For the text-containing cell, return its midpoint in (x, y) coordinate format. 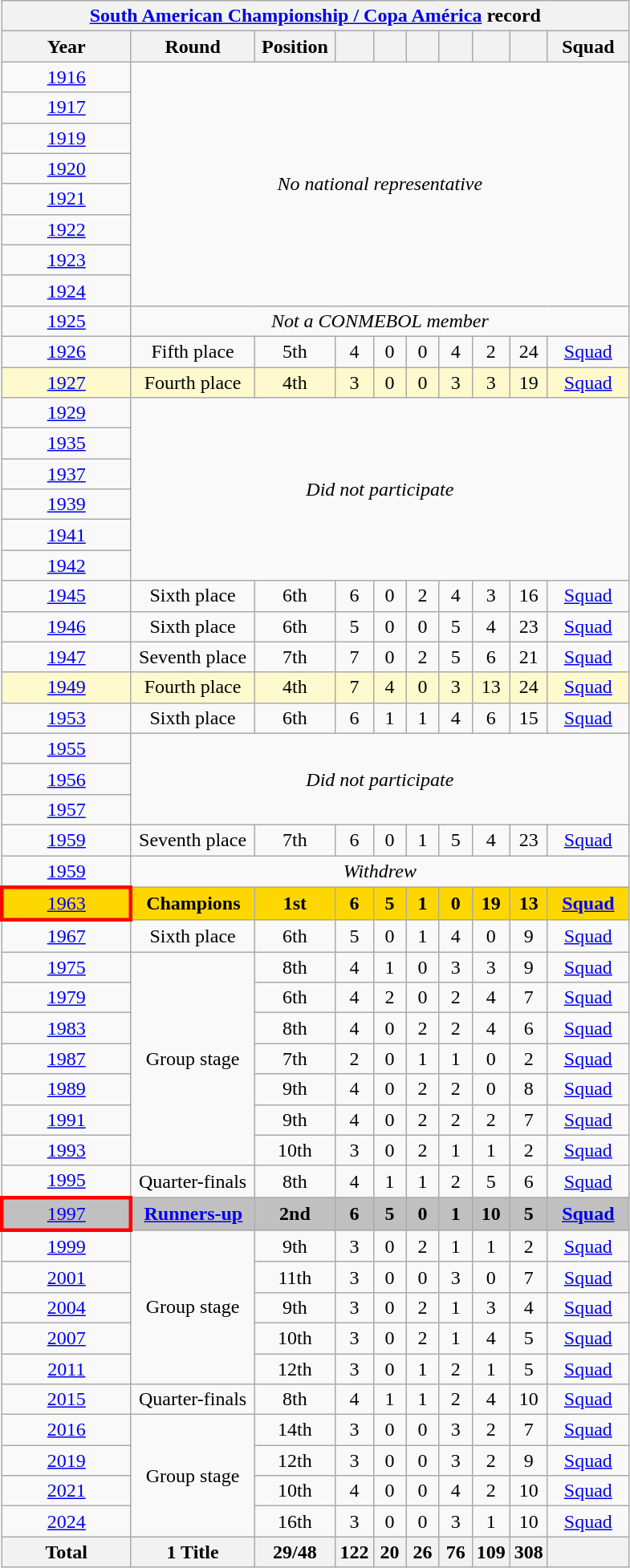
1924 (66, 290)
1957 (66, 809)
2019 (66, 1461)
1916 (66, 77)
Total (66, 1552)
Round (193, 47)
2021 (66, 1491)
16 (528, 596)
1 Title (193, 1552)
South American Championship / Copa América record (315, 16)
1921 (66, 199)
1920 (66, 168)
1995 (66, 1181)
122 (355, 1552)
1923 (66, 260)
8 (528, 1089)
2001 (66, 1277)
2015 (66, 1400)
1955 (66, 748)
308 (528, 1552)
2016 (66, 1430)
2007 (66, 1338)
1939 (66, 504)
1979 (66, 998)
1917 (66, 107)
1987 (66, 1059)
1956 (66, 779)
16th (295, 1521)
76 (456, 1552)
11th (295, 1277)
1946 (66, 626)
1963 (66, 903)
Not a CONMEBOL member (380, 321)
20 (390, 1552)
1997 (66, 1214)
1993 (66, 1150)
Runners-up (193, 1214)
26 (422, 1552)
1st (295, 903)
1947 (66, 657)
1967 (66, 936)
109 (491, 1552)
1925 (66, 321)
No national representative (380, 184)
29/48 (295, 1552)
Position (295, 47)
21 (528, 657)
Fifth place (193, 351)
1949 (66, 687)
1919 (66, 138)
1989 (66, 1089)
1999 (66, 1246)
2024 (66, 1521)
1935 (66, 444)
2011 (66, 1369)
1983 (66, 1028)
1929 (66, 413)
1945 (66, 596)
5th (295, 351)
Champions (193, 903)
Withdrew (380, 871)
2nd (295, 1214)
Year (66, 47)
1937 (66, 474)
15 (528, 718)
1922 (66, 229)
1975 (66, 967)
14th (295, 1430)
1926 (66, 351)
1941 (66, 535)
1953 (66, 718)
1927 (66, 383)
2004 (66, 1307)
1942 (66, 565)
1991 (66, 1120)
